Search for the cell housing the specified text and yield its [X, Y] center coordinate. 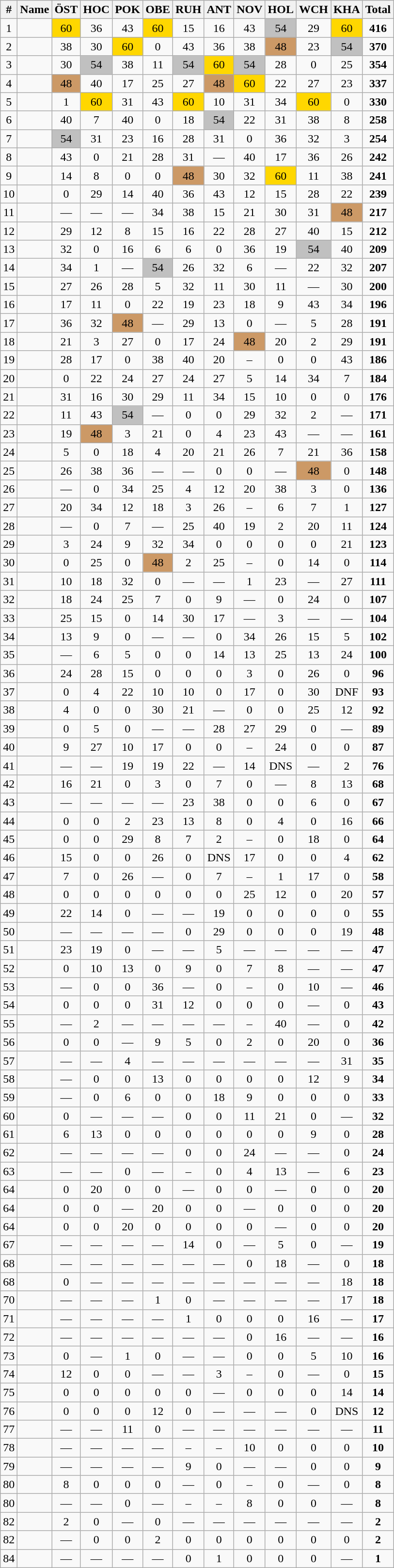
96 [378, 673]
241 [378, 175]
74 [9, 1374]
354 [378, 65]
Total [378, 10]
239 [378, 194]
WCH [313, 10]
61 [9, 1134]
70 [9, 1300]
212 [378, 231]
77 [9, 1429]
100 [378, 655]
330 [378, 102]
45 [9, 839]
161 [378, 434]
ÖST [66, 10]
111 [378, 581]
POK [128, 10]
200 [378, 286]
89 [378, 729]
HOC [96, 10]
Name [35, 10]
44 [9, 821]
370 [378, 47]
186 [378, 360]
72 [9, 1337]
87 [378, 747]
66 [378, 821]
NOV [250, 10]
124 [378, 526]
416 [378, 28]
148 [378, 470]
39 [9, 729]
207 [378, 268]
41 [9, 765]
93 [378, 692]
50 [9, 931]
KHA [347, 10]
136 [378, 489]
196 [378, 305]
79 [9, 1466]
254 [378, 139]
37 [9, 692]
127 [378, 507]
51 [9, 950]
242 [378, 157]
337 [378, 83]
104 [378, 618]
HOL [281, 10]
158 [378, 452]
RUH [189, 10]
56 [9, 1042]
184 [378, 378]
63 [9, 1171]
59 [9, 1097]
92 [378, 710]
123 [378, 544]
107 [378, 600]
102 [378, 637]
73 [9, 1355]
49 [9, 913]
176 [378, 397]
# [9, 10]
258 [378, 120]
209 [378, 249]
DNF [347, 692]
ANT [219, 10]
53 [9, 987]
171 [378, 415]
114 [378, 563]
OBE [158, 10]
71 [9, 1319]
52 [9, 968]
217 [378, 212]
75 [9, 1392]
84 [9, 1558]
78 [9, 1448]
